Determine the (x, y) coordinate at the center of the cell enclosing the given text.  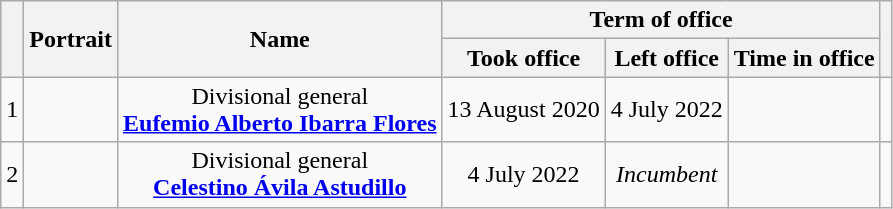
1 (12, 110)
13 August 2020 (524, 110)
2 (12, 174)
Name (280, 39)
Portrait (71, 39)
Left office (666, 58)
Incumbent (666, 174)
Term of office (661, 20)
Took office (524, 58)
Time in office (804, 58)
Divisional generalEufemio Alberto Ibarra Flores (280, 110)
Divisional generalCelestino Ávila Astudillo (280, 174)
